Locate the cell with the specified text and output its (X, Y) center coordinate. 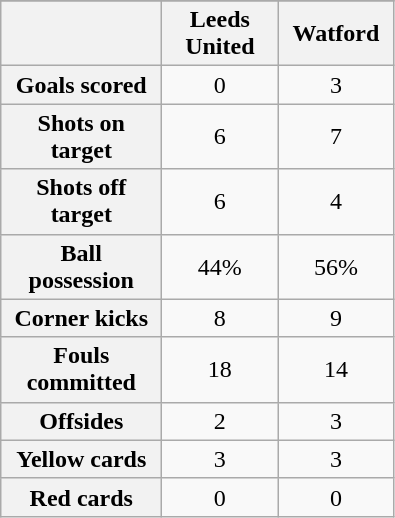
Red cards (82, 497)
44% (220, 266)
8 (220, 318)
Watford (336, 34)
Yellow cards (82, 459)
Corner kicks (82, 318)
7 (336, 136)
18 (220, 370)
Shots on target (82, 136)
14 (336, 370)
56% (336, 266)
9 (336, 318)
Leeds United (220, 34)
Shots off target (82, 202)
Fouls committed (82, 370)
Offsides (82, 421)
Goals scored (82, 85)
Ball possession (82, 266)
4 (336, 202)
2 (220, 421)
